From the cell containing the given text, extract its center point as [x, y] coordinate. 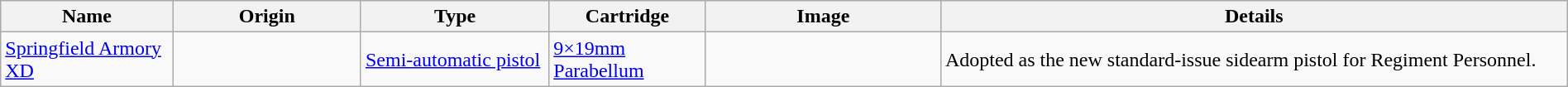
Name [87, 17]
Details [1254, 17]
Springfield Armory XD [87, 60]
Cartridge [627, 17]
9×19mm Parabellum [627, 60]
Adopted as the new standard-issue sidearm pistol for Regiment Personnel. [1254, 60]
Image [823, 17]
Origin [266, 17]
Type [455, 17]
Semi-automatic pistol [455, 60]
